Find where the given text appears and provide that cell's center as (x, y) coordinate. 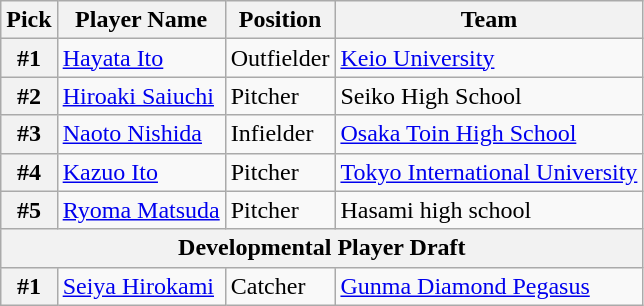
Hayata Ito (141, 58)
Osaka Toin High School (489, 134)
#3 (29, 134)
Tokyo International University (489, 172)
Position (280, 20)
#5 (29, 210)
#2 (29, 96)
Infielder (280, 134)
Seiko High School (489, 96)
Seiya Hirokami (141, 286)
Naoto Nishida (141, 134)
Developmental Player Draft (322, 248)
Catcher (280, 286)
Keio University (489, 58)
#4 (29, 172)
Gunma Diamond Pegasus (489, 286)
Hasami high school (489, 210)
Pick (29, 20)
Kazuo Ito (141, 172)
Player Name (141, 20)
Outfielder (280, 58)
Team (489, 20)
Hiroaki Saiuchi (141, 96)
Ryoma Matsuda (141, 210)
